Return [x, y] of the center of cell containing provided text 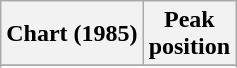
Chart (1985) [72, 34]
Peakposition [189, 34]
